Capture the cell that displays the provided text and extract its [X, Y] central coordinate. 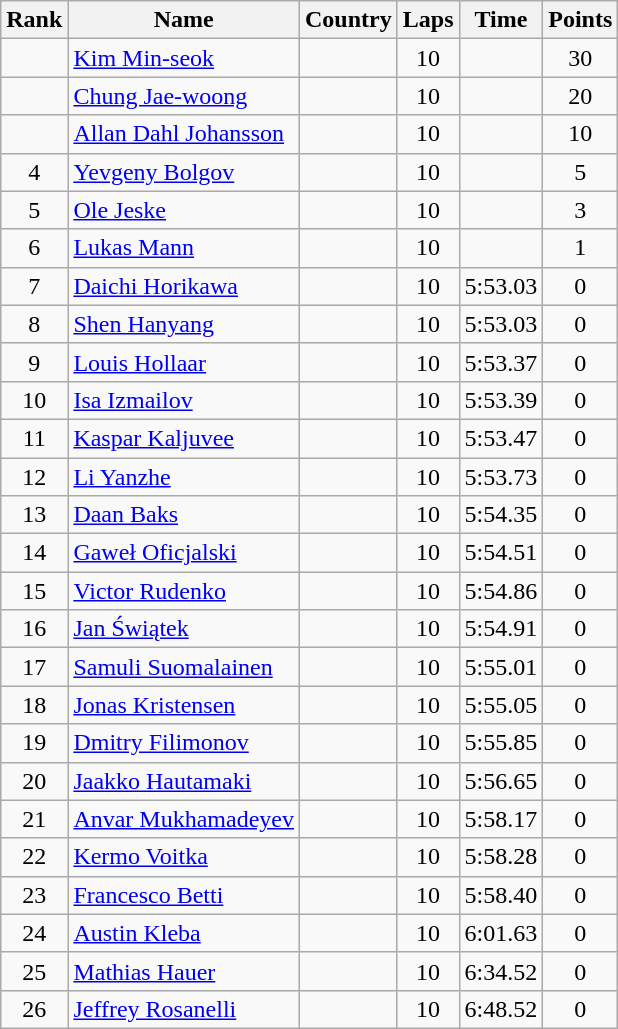
Allan Dahl Johansson [184, 134]
5:55.85 [501, 743]
Points [580, 20]
Isa Izmailov [184, 400]
Daichi Horikawa [184, 286]
Anvar Mukhamadeyev [184, 819]
Jonas Kristensen [184, 705]
5:53.37 [501, 362]
Victor Rudenko [184, 591]
5:54.86 [501, 591]
Ole Jeske [184, 210]
Jeffrey Rosanelli [184, 1009]
Laps [428, 20]
23 [34, 895]
5:53.47 [501, 438]
Jan Świątek [184, 629]
Yevgeny Bolgov [184, 172]
26 [34, 1009]
6:48.52 [501, 1009]
13 [34, 515]
Lukas Mann [184, 248]
5:54.51 [501, 553]
1 [580, 248]
4 [34, 172]
5:54.91 [501, 629]
5:55.05 [501, 705]
5:58.17 [501, 819]
24 [34, 933]
17 [34, 667]
11 [34, 438]
18 [34, 705]
21 [34, 819]
Kim Min-seok [184, 58]
19 [34, 743]
16 [34, 629]
Rank [34, 20]
6:34.52 [501, 971]
Chung Jae-woong [184, 96]
6:01.63 [501, 933]
9 [34, 362]
Austin Kleba [184, 933]
5:53.73 [501, 477]
5:54.35 [501, 515]
Daan Baks [184, 515]
Name [184, 20]
3 [580, 210]
12 [34, 477]
5:56.65 [501, 781]
Country [349, 20]
Kermo Voitka [184, 857]
Li Yanzhe [184, 477]
8 [34, 324]
Gaweł Oficjalski [184, 553]
Time [501, 20]
22 [34, 857]
Shen Hanyang [184, 324]
Louis Hollaar [184, 362]
5:58.40 [501, 895]
30 [580, 58]
Kaspar Kaljuvee [184, 438]
5:53.39 [501, 400]
6 [34, 248]
Francesco Betti [184, 895]
Mathias Hauer [184, 971]
25 [34, 971]
5:58.28 [501, 857]
5:55.01 [501, 667]
14 [34, 553]
7 [34, 286]
Jaakko Hautamaki [184, 781]
Samuli Suomalainen [184, 667]
15 [34, 591]
Dmitry Filimonov [184, 743]
